Locate the cell with the specified text and output its (x, y) center coordinate. 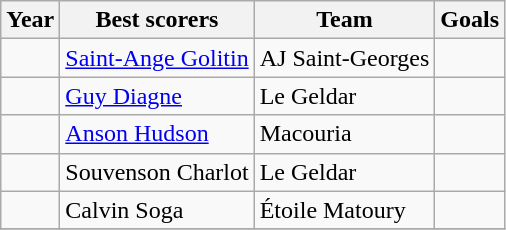
Year (30, 20)
Best scorers (157, 20)
Souvenson Charlot (157, 172)
Saint-Ange Golitin (157, 58)
Étoile Matoury (344, 210)
AJ Saint-Georges (344, 58)
Team (344, 20)
Macouria (344, 134)
Guy Diagne (157, 96)
Anson Hudson (157, 134)
Calvin Soga (157, 210)
Goals (470, 20)
